Return [X, Y] of the center of cell containing provided text 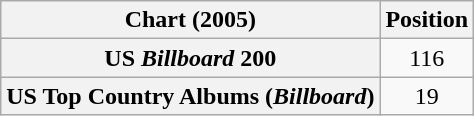
US Top Country Albums (Billboard) [190, 96]
19 [427, 96]
Chart (2005) [190, 20]
US Billboard 200 [190, 58]
Position [427, 20]
116 [427, 58]
